Return the (X, Y) coordinate for the center point of the cell that contains the specified text.  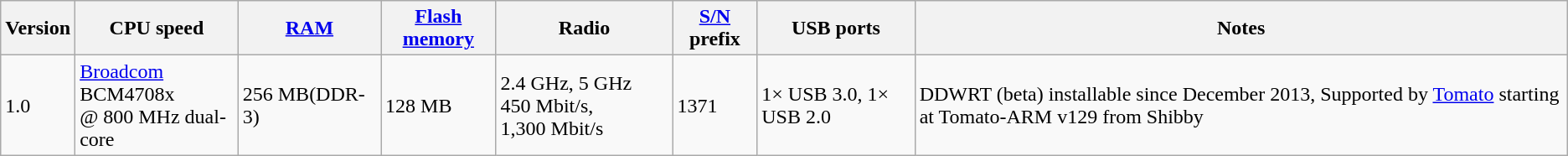
Flash memory (439, 29)
Notes (1241, 29)
1.0 (39, 106)
RAM (309, 29)
1371 (715, 106)
CPU speed (157, 29)
Broadcom BCM4708x@ 800 MHz dual-core (157, 106)
USB ports (836, 29)
Radio (585, 29)
128 MB (439, 106)
Version (39, 29)
DDWRT (beta) installable since December 2013, Supported by Tomato starting at Tomato-ARM v129 from Shibby (1241, 106)
S/N prefix (715, 29)
256 MB(DDR-3) (309, 106)
2.4 GHz, 5 GHz450 Mbit/s, 1,300 Mbit/s (585, 106)
1× USB 3.0, 1× USB 2.0 (836, 106)
